Search for the cell housing the specified text and yield its (x, y) center coordinate. 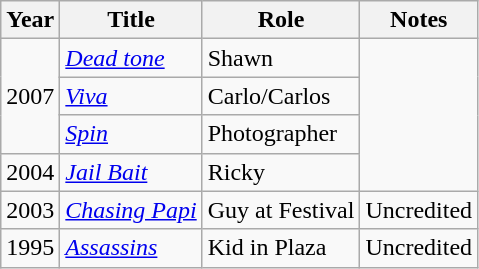
Chasing Papi (131, 210)
Kid in Plaza (281, 248)
Jail Bait (131, 172)
Notes (419, 20)
Role (281, 20)
Year (30, 20)
Title (131, 20)
Assassins (131, 248)
Photographer (281, 134)
Shawn (281, 58)
Ricky (281, 172)
Viva (131, 96)
2007 (30, 96)
1995 (30, 248)
Spin (131, 134)
2003 (30, 210)
2004 (30, 172)
Guy at Festival (281, 210)
Carlo/Carlos (281, 96)
Dead tone (131, 58)
